Search for the cell housing the specified text and yield its [x, y] center coordinate. 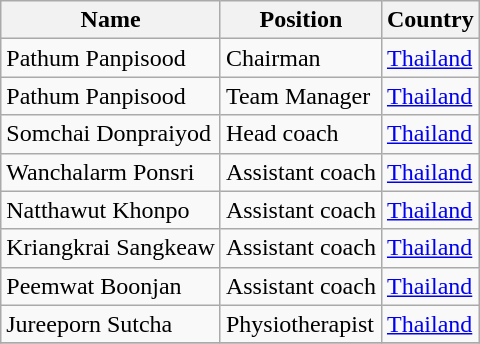
Team Manager [300, 96]
Natthawut Khonpo [111, 210]
Physiotherapist [300, 324]
Chairman [300, 58]
Name [111, 20]
Head coach [300, 134]
Peemwat Boonjan [111, 286]
Position [300, 20]
Kriangkrai Sangkeaw [111, 248]
Country [430, 20]
Wanchalarm Ponsri [111, 172]
Somchai Donpraiyod [111, 134]
Jureeporn Sutcha [111, 324]
